Pinpoint the cell where the given text exists, returning its (X, Y) midpoint coordinate. 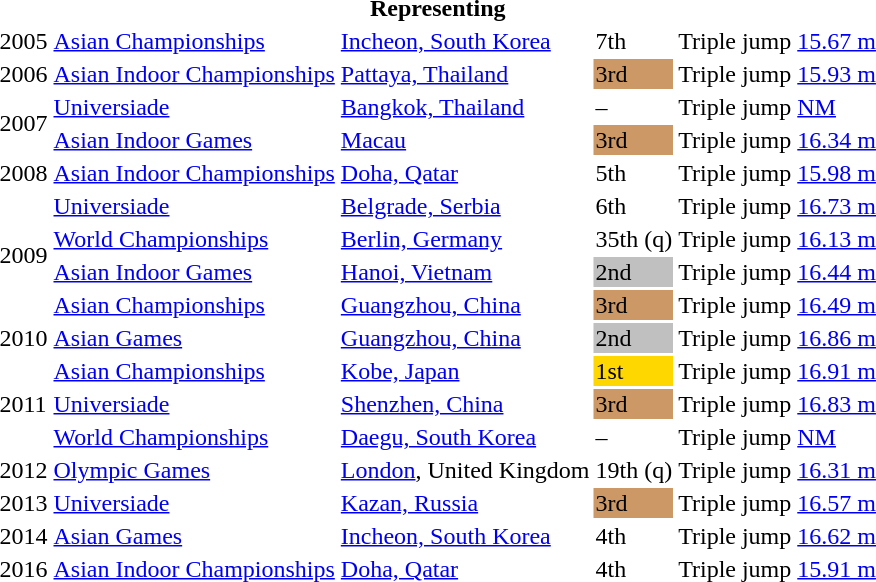
Bangkok, Thailand (465, 107)
35th (q) (634, 239)
6th (634, 206)
Berlin, Germany (465, 239)
5th (634, 173)
7th (634, 41)
4th (634, 536)
London, United Kingdom (465, 470)
19th (q) (634, 470)
Olympic Games (194, 470)
Daegu, South Korea (465, 437)
Kobe, Japan (465, 371)
Shenzhen, China (465, 404)
Belgrade, Serbia (465, 206)
Kazan, Russia (465, 503)
1st (634, 371)
Doha, Qatar (465, 173)
Pattaya, Thailand (465, 74)
Macau (465, 140)
Hanoi, Vietnam (465, 272)
